Find where the given text appears and provide that cell's center as (X, Y) coordinate. 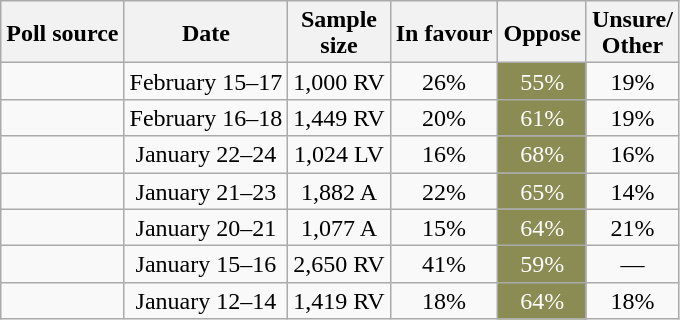
1,024 LV (339, 154)
January 22–24 (206, 154)
1,077 A (339, 228)
1,419 RV (339, 300)
15% (444, 228)
2,650 RV (339, 264)
— (632, 264)
February 16–18 (206, 118)
41% (444, 264)
Oppose (542, 32)
Unsure/Other (632, 32)
14% (632, 190)
55% (542, 82)
61% (542, 118)
In favour (444, 32)
January 21–23 (206, 190)
68% (542, 154)
65% (542, 190)
1,000 RV (339, 82)
59% (542, 264)
January 12–14 (206, 300)
21% (632, 228)
February 15–17 (206, 82)
Date (206, 32)
1,449 RV (339, 118)
20% (444, 118)
26% (444, 82)
Samplesize (339, 32)
January 20–21 (206, 228)
January 15–16 (206, 264)
1,882 A (339, 190)
Poll source (62, 32)
22% (444, 190)
